Scan for the cell matching the given text and deliver its (X, Y) coordinate at center. 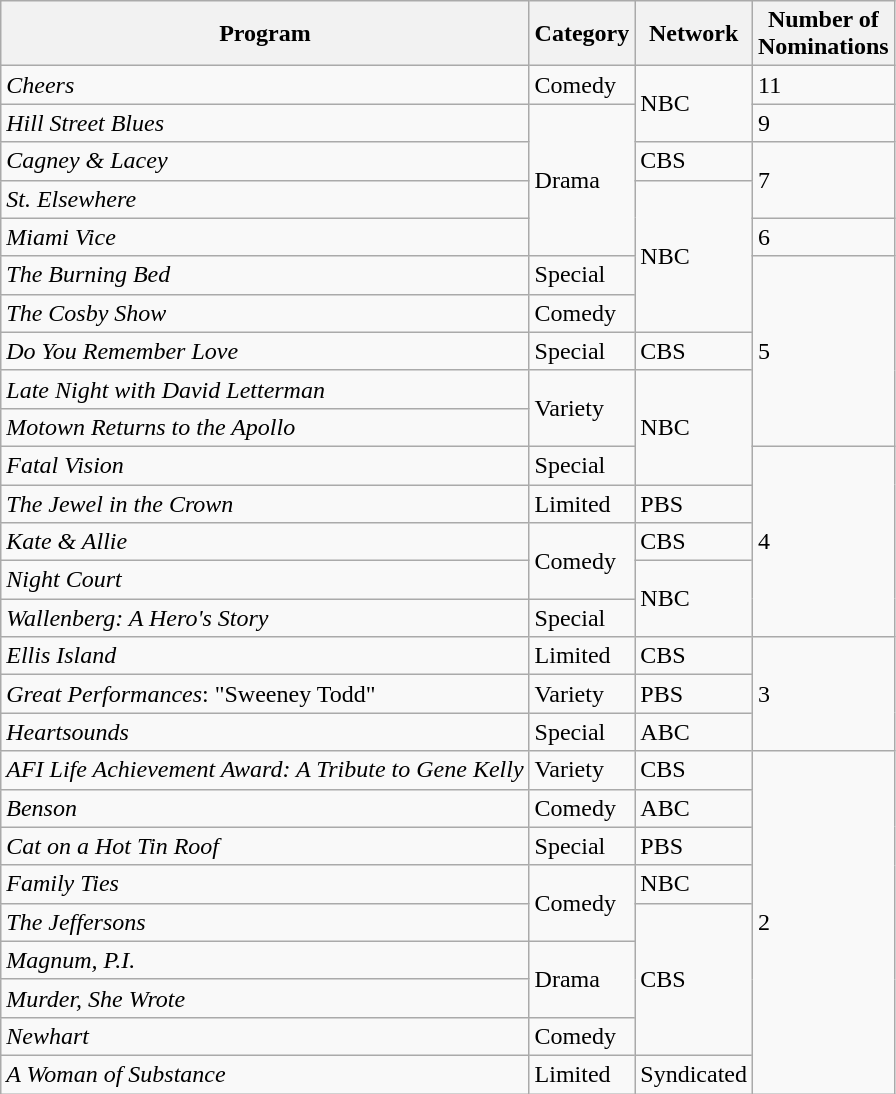
Late Night with David Letterman (265, 389)
Syndicated (694, 1074)
Great Performances: "Sweeney Todd" (265, 694)
Cagney & Lacey (265, 161)
4 (823, 541)
Kate & Allie (265, 542)
Do You Remember Love (265, 351)
Newhart (265, 1036)
Fatal Vision (265, 465)
St. Elsewhere (265, 199)
The Cosby Show (265, 313)
2 (823, 922)
The Jeffersons (265, 922)
Family Ties (265, 884)
9 (823, 123)
The Burning Bed (265, 275)
11 (823, 85)
Magnum, P.I. (265, 960)
A Woman of Substance (265, 1074)
3 (823, 694)
Wallenberg: A Hero's Story (265, 618)
Number ofNominations (823, 34)
Network (694, 34)
Cheers (265, 85)
5 (823, 351)
The Jewel in the Crown (265, 503)
Benson (265, 808)
Hill Street Blues (265, 123)
Ellis Island (265, 656)
Murder, She Wrote (265, 998)
Heartsounds (265, 732)
7 (823, 180)
Miami Vice (265, 237)
Night Court (265, 580)
AFI Life Achievement Award: A Tribute to Gene Kelly (265, 770)
6 (823, 237)
Cat on a Hot Tin Roof (265, 846)
Category (582, 34)
Program (265, 34)
Motown Returns to the Apollo (265, 427)
